Capture the cell that displays the provided text and extract its (X, Y) central coordinate. 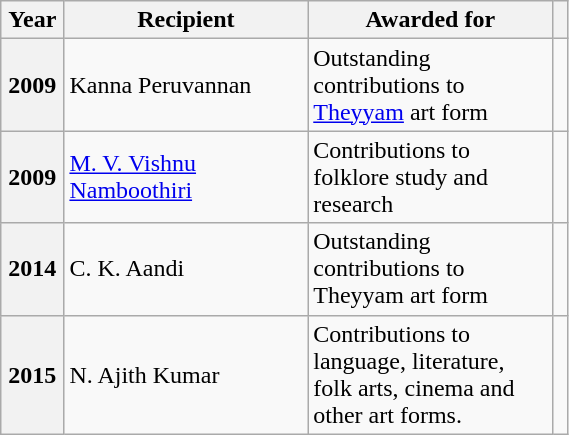
2014 (32, 269)
Contributions to language, literature, folk arts, cinema and other art forms. (430, 374)
N. Ajith Kumar (186, 374)
Recipient (186, 20)
C. K. Aandi (186, 269)
M. V. Vishnu Namboothiri (186, 177)
2015 (32, 374)
Year (32, 20)
Contributions to folklore study and research (430, 177)
Awarded for (430, 20)
Kanna Peruvannan (186, 85)
